Identify which cell holds the provided text, then report its (X, Y) central coordinate. 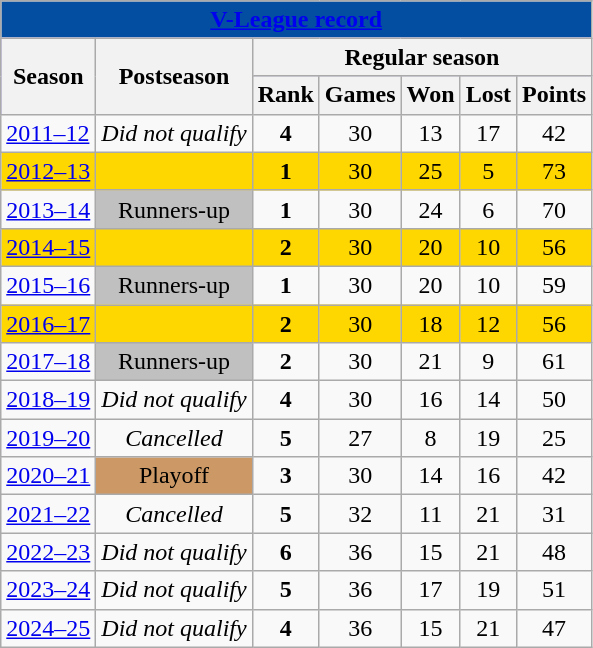
31 (554, 514)
2018–19 (48, 400)
3 (286, 476)
2013–14 (48, 209)
V-League record (296, 20)
Postseason (174, 76)
2015–16 (48, 285)
2019–20 (48, 438)
Playoff (174, 476)
9 (488, 362)
2011–12 (48, 133)
18 (430, 323)
59 (554, 285)
Lost (488, 95)
Points (554, 95)
48 (554, 552)
61 (554, 362)
50 (554, 400)
2014–15 (48, 247)
2023–24 (48, 590)
2024–25 (48, 628)
12 (488, 323)
Won (430, 95)
Regular season (422, 57)
2021–22 (48, 514)
Games (360, 95)
32 (360, 514)
2022–23 (48, 552)
51 (554, 590)
2016–17 (48, 323)
2012–13 (48, 171)
47 (554, 628)
13 (430, 133)
Rank (286, 95)
70 (554, 209)
Season (48, 76)
11 (430, 514)
2020–21 (48, 476)
8 (430, 438)
2017–18 (48, 362)
24 (430, 209)
27 (360, 438)
73 (554, 171)
